Find where the given text appears and provide that cell's center as (X, Y) coordinate. 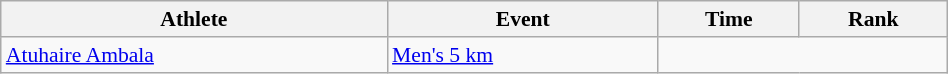
Rank (873, 19)
Athlete (194, 19)
Event (522, 19)
Men's 5 km (522, 55)
Atuhaire Ambala (194, 55)
Time (728, 19)
